Search for the cell housing the specified text and yield its [X, Y] center coordinate. 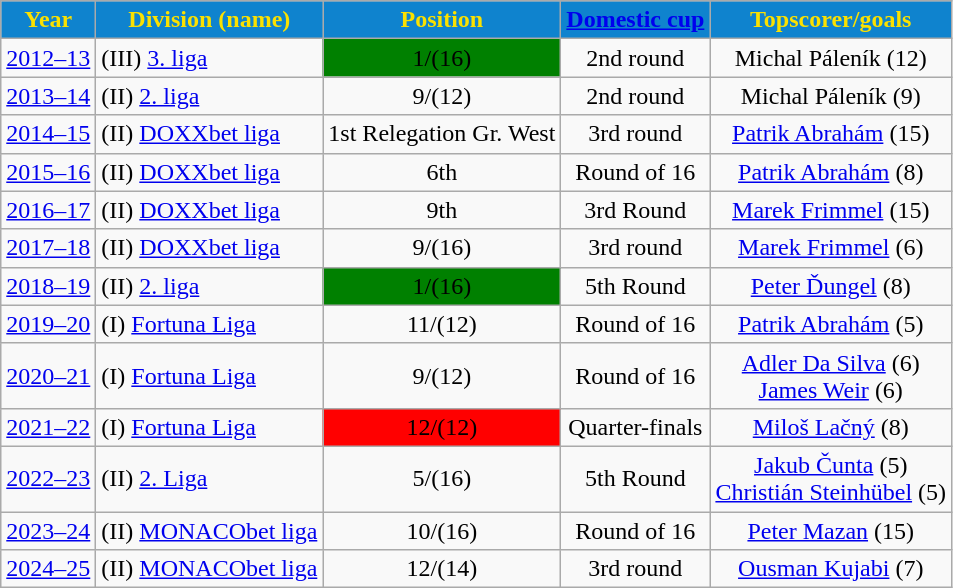
1st Relegation Gr. West [442, 134]
2023–24 [48, 531]
5/(16) [442, 478]
Miloš Lačný (8) [831, 427]
Peter Mazan (15) [831, 531]
12/(14) [442, 569]
2015–16 [48, 172]
2017–18 [48, 248]
2012–13 [48, 58]
6th [442, 172]
Ousman Kujabi (7) [831, 569]
Peter Ďungel (8) [831, 286]
9th [442, 210]
2021–22 [48, 427]
Adler Da Silva (6) James Weir (6) [831, 376]
Division (name) [210, 20]
2024–25 [48, 569]
12/(12) [442, 427]
Domestic cup [636, 20]
2013–14 [48, 96]
Patrik Abrahám (5) [831, 324]
(II) 2. Liga [210, 478]
Patrik Abrahám (8) [831, 172]
Patrik Abrahám (15) [831, 134]
2019–20 [48, 324]
Michal Páleník (9) [831, 96]
11/(12) [442, 324]
Position [442, 20]
2020–21 [48, 376]
Marek Frimmel (6) [831, 248]
(III) 3. liga [210, 58]
Year [48, 20]
10/(16) [442, 531]
Jakub Čunta (5) Christián Steinhübel (5) [831, 478]
2018–19 [48, 286]
Topscorer/goals [831, 20]
3rd Round [636, 210]
Michal Páleník (12) [831, 58]
Quarter-finals [636, 427]
9/(16) [442, 248]
2022–23 [48, 478]
2016–17 [48, 210]
Marek Frimmel (15) [831, 210]
2014–15 [48, 134]
